Identify which cell holds the provided text, then report its (x, y) central coordinate. 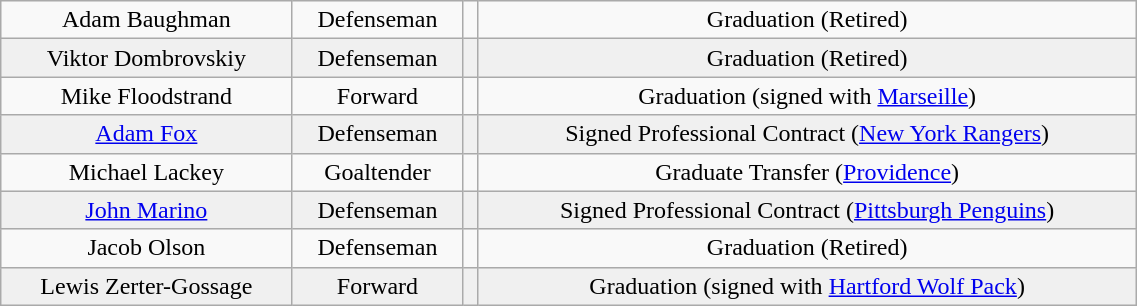
Adam Baughman (146, 20)
John Marino (146, 210)
Graduate Transfer (Providence) (806, 172)
Viktor Dombrovskiy (146, 58)
Lewis Zerter-Gossage (146, 286)
Graduation (signed with Marseille) (806, 96)
Michael Lackey (146, 172)
Mike Floodstrand (146, 96)
Jacob Olson (146, 248)
Signed Professional Contract (New York Rangers) (806, 134)
Goaltender (378, 172)
Adam Fox (146, 134)
Graduation (signed with Hartford Wolf Pack) (806, 286)
Signed Professional Contract (Pittsburgh Penguins) (806, 210)
